Pinpoint the cell where the given text exists, returning its (x, y) midpoint coordinate. 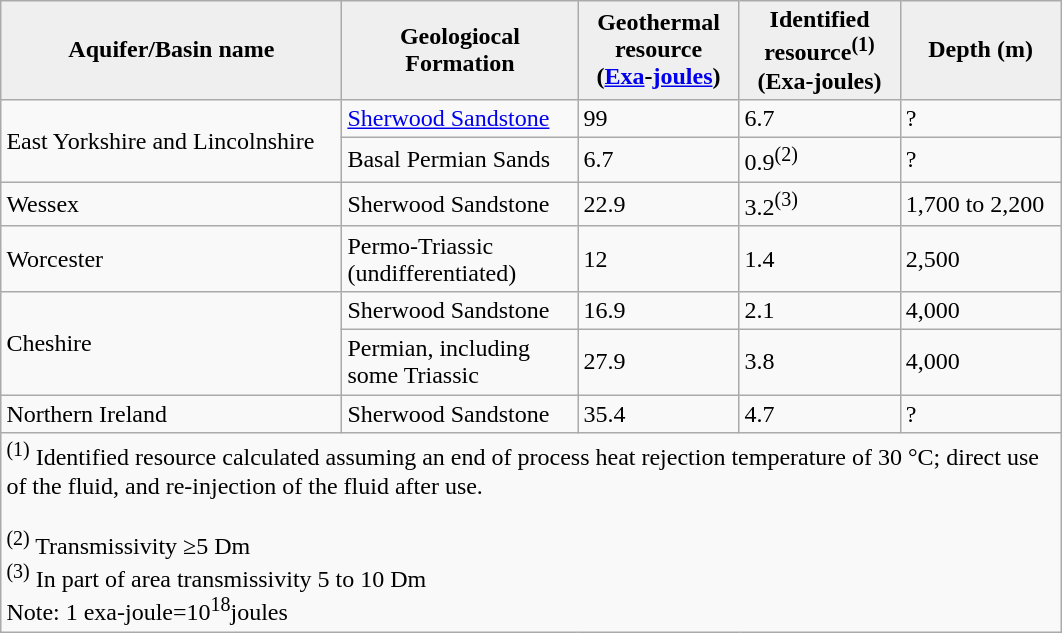
Permian, including some Triassic (460, 362)
1,700 to 2,200 (980, 204)
16.9 (658, 311)
Permo-Triassic (undifferentiated) (460, 258)
35.4 (658, 414)
Identified resource(1)(Exa-joules) (820, 50)
Wessex (172, 204)
1.4 (820, 258)
2,500 (980, 258)
Geologiocal Formation (460, 50)
Worcester (172, 258)
27.9 (658, 362)
Northern Ireland (172, 414)
Aquifer/Basin name (172, 50)
Cheshire (172, 344)
Depth (m) (980, 50)
4.7 (820, 414)
3.2(3) (820, 204)
22.9 (658, 204)
East Yorkshire and Lincolnshire (172, 140)
3.8 (820, 362)
Geothermal resource(Exa-joules) (658, 50)
2.1 (820, 311)
12 (658, 258)
Basal Permian Sands (460, 160)
99 (658, 118)
0.9(2) (820, 160)
